From the cell containing the given text, extract its center point as [X, Y] coordinate. 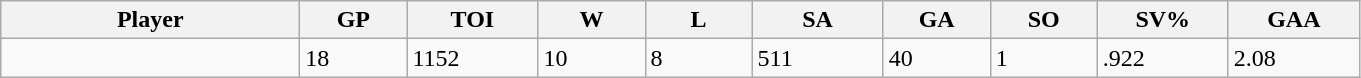
.922 [1162, 58]
W [592, 20]
10 [592, 58]
GP [354, 20]
40 [936, 58]
GAA [1294, 20]
511 [818, 58]
1152 [472, 58]
SA [818, 20]
1 [1044, 58]
SV% [1162, 20]
L [698, 20]
GA [936, 20]
18 [354, 58]
Player [150, 20]
SO [1044, 20]
2.08 [1294, 58]
8 [698, 58]
TOI [472, 20]
